Return the (X, Y) coordinate for the center point of the cell that contains the specified text.  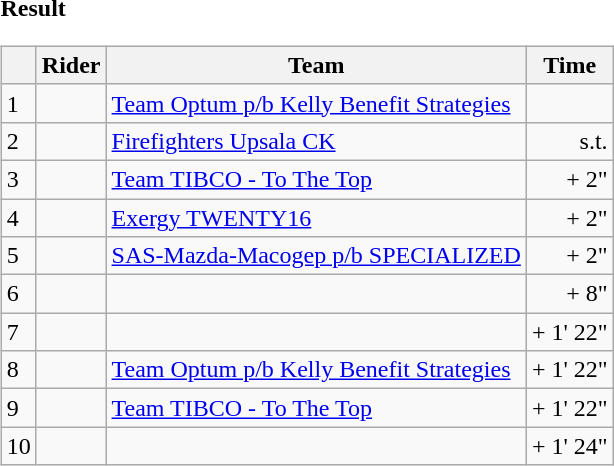
1 (18, 103)
9 (18, 408)
SAS-Mazda-Macogep p/b SPECIALIZED (316, 256)
7 (18, 332)
6 (18, 294)
Time (570, 65)
+ 1' 24" (570, 446)
5 (18, 256)
4 (18, 217)
+ 8" (570, 294)
s.t. (570, 141)
3 (18, 179)
Rider (71, 65)
Team (316, 65)
Exergy TWENTY16 (316, 217)
8 (18, 370)
Firefighters Upsala CK (316, 141)
2 (18, 141)
10 (18, 446)
